Identify which cell holds the provided text, then report its (x, y) central coordinate. 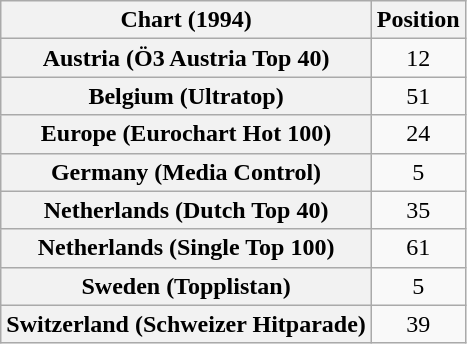
Austria (Ö3 Austria Top 40) (186, 58)
Netherlands (Single Top 100) (186, 248)
Switzerland (Schweizer Hitparade) (186, 324)
39 (418, 324)
Chart (1994) (186, 20)
51 (418, 96)
Netherlands (Dutch Top 40) (186, 210)
61 (418, 248)
12 (418, 58)
Position (418, 20)
Belgium (Ultratop) (186, 96)
Europe (Eurochart Hot 100) (186, 134)
Germany (Media Control) (186, 172)
Sweden (Topplistan) (186, 286)
24 (418, 134)
35 (418, 210)
